Output the (X, Y) coordinate of the center of the cell containing the given text.  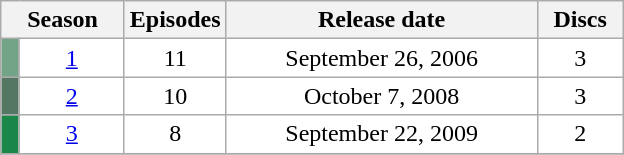
September 26, 2006 (382, 58)
11 (175, 58)
October 7, 2008 (382, 96)
1 (72, 58)
Discs (580, 20)
September 22, 2009 (382, 134)
Release date (382, 20)
Season (63, 20)
Episodes (175, 20)
10 (175, 96)
8 (175, 134)
